Find where the given text appears and provide that cell's center as (x, y) coordinate. 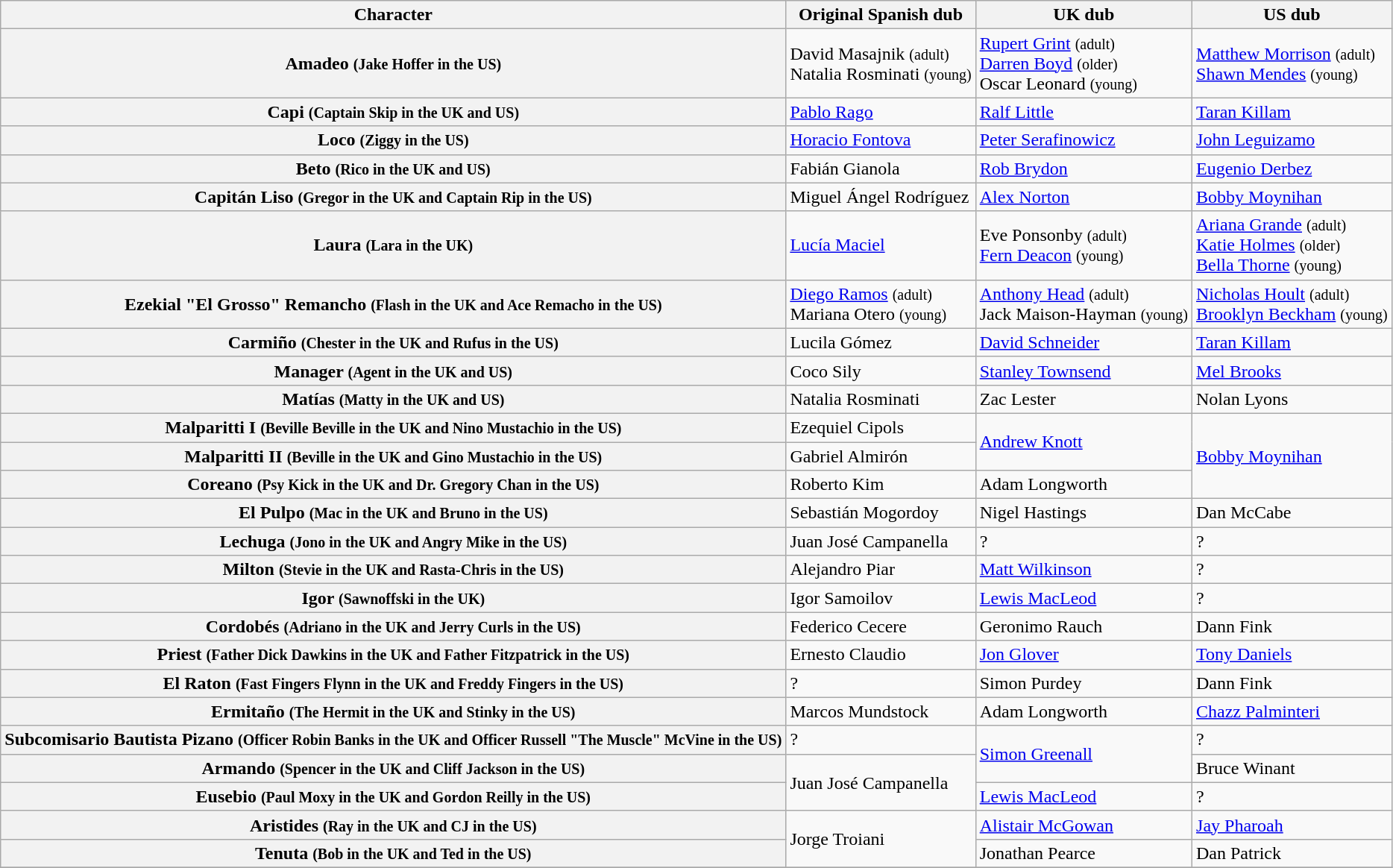
Dan Patrick (1292, 853)
Pablo Rago (881, 112)
Marcos Mundstock (881, 711)
Matt Wilkinson (1084, 570)
Igor (Sawnoffski in the UK) (394, 598)
Nigel Hastings (1084, 513)
Carmiño (Chester in the UK and Rufus in the US) (394, 342)
Alex Norton (1084, 197)
Chazz Palminteri (1292, 711)
Tenuta (Bob in the UK and Ted in the US) (394, 853)
Miguel Ángel Rodríguez (881, 197)
Capi (Captain Skip in the UK and US) (394, 112)
Priest (Father Dick Dawkins in the UK and Father Fitzpatrick in the US) (394, 655)
Manager (Agent in the UK and US) (394, 371)
Aristides (Ray in the UK and CJ in the US) (394, 825)
John Leguizamo (1292, 140)
Rob Brydon (1084, 169)
Jon Glover (1084, 655)
UK dub (1084, 15)
Ezequiel Cipols (881, 427)
Matías (Matty in the UK and US) (394, 399)
Dan McCabe (1292, 513)
Ernesto Claudio (881, 655)
Amadeo (Jake Hoffer in the US) (394, 63)
Milton (Stevie in the UK and Rasta-Chris in the US) (394, 570)
Sebastián Mogordoy (881, 513)
Stanley Townsend (1084, 371)
Eve Ponsonby (adult)Fern Deacon (young) (1084, 245)
Ralf Little (1084, 112)
US dub (1292, 15)
Character (394, 15)
Malparitti I (Beville Beville in the UK and Nino Mustachio in the US) (394, 427)
Loco (Ziggy in the US) (394, 140)
Peter Serafinowicz (1084, 140)
Ezekial "El Grosso" Remancho (Flash in the UK and Ace Remacho in the US) (394, 304)
David Schneider (1084, 342)
Tony Daniels (1292, 655)
Ermitaño (The Hermit in the UK and Stinky in the US) (394, 711)
El Pulpo (Mac in the UK and Bruno in the US) (394, 513)
Coreano (Psy Kick in the UK and Dr. Gregory Chan in the US) (394, 485)
Alistair McGowan (1084, 825)
Gabriel Almirón (881, 456)
El Raton (Fast Fingers Flynn in the UK and Freddy Fingers in the US) (394, 683)
Diego Ramos (adult)Mariana Otero (young) (881, 304)
Lechuga (Jono in the UK and Angry Mike in the US) (394, 541)
Jorge Troiani (881, 839)
Igor Samoilov (881, 598)
Natalia Rosminati (881, 399)
Nicholas Hoult (adult)Brooklyn Beckham (young) (1292, 304)
Beto (Rico in the UK and US) (394, 169)
Laura (Lara in the UK) (394, 245)
Lucía Maciel (881, 245)
Zac Lester (1084, 399)
Federico Cecere (881, 626)
Ariana Grande (adult)Katie Holmes (older)Bella Thorne (young) (1292, 245)
Anthony Head (adult)Jack Maison-Hayman (young) (1084, 304)
Malparitti II (Beville in the UK and Gino Mustachio in the US) (394, 456)
Armando (Spencer in the UK and Cliff Jackson in the US) (394, 768)
Original Spanish dub (881, 15)
Alejandro Piar (881, 570)
Rupert Grint (adult)Darren Boyd (older)Oscar Leonard (young) (1084, 63)
Cordobés (Adriano in the UK and Jerry Curls in the US) (394, 626)
Simon Greenall (1084, 754)
Lucila Gómez (881, 342)
Capitán Liso (Gregor in the UK and Captain Rip in the US) (394, 197)
Geronimo Rauch (1084, 626)
Matthew Morrison (adult)Shawn Mendes (young) (1292, 63)
Coco Sily (881, 371)
Mel Brooks (1292, 371)
Roberto Kim (881, 485)
Simon Purdey (1084, 683)
Fabián Gianola (881, 169)
Eugenio Derbez (1292, 169)
Subcomisario Bautista Pizano (Officer Robin Banks in the UK and Officer Russell "The Muscle" McVine in the US) (394, 740)
Jonathan Pearce (1084, 853)
Jay Pharoah (1292, 825)
Andrew Knott (1084, 441)
David Masajnik (adult)Natalia Rosminati (young) (881, 63)
Nolan Lyons (1292, 399)
Eusebio (Paul Moxy in the UK and Gordon Reilly in the US) (394, 796)
Bruce Winant (1292, 768)
Horacio Fontova (881, 140)
